Scan for the cell matching the given text and deliver its (x, y) coordinate at center. 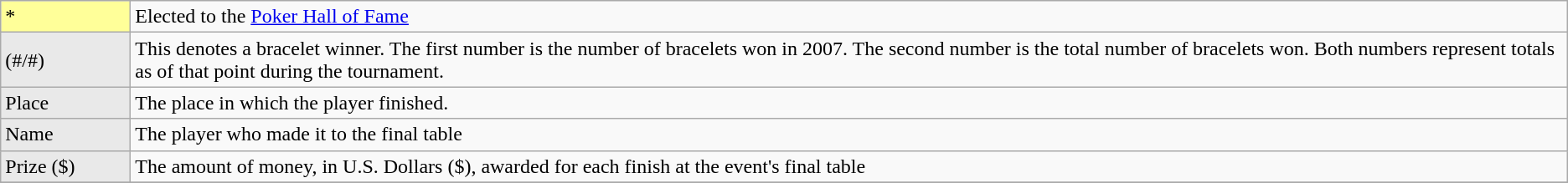
* (65, 17)
Name (65, 135)
The place in which the player finished. (849, 103)
Prize ($) (65, 166)
The player who made it to the final table (849, 135)
(#/#) (65, 60)
Elected to the Poker Hall of Fame (849, 17)
Place (65, 103)
The amount of money, in U.S. Dollars ($), awarded for each finish at the event's final table (849, 166)
